Locate the cell with the specified text and output its [X, Y] center coordinate. 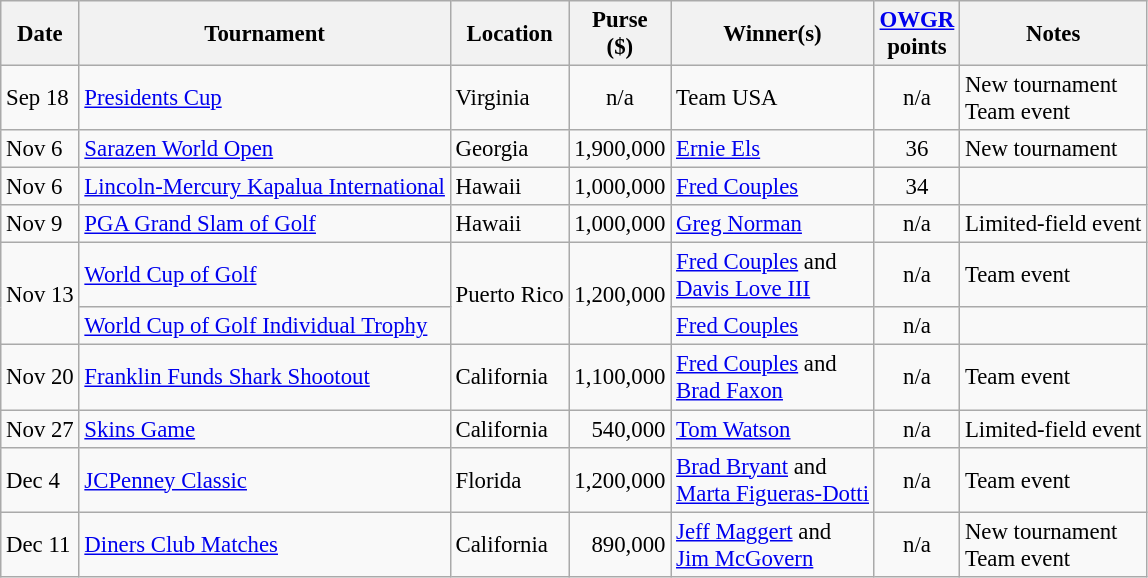
Team USA [773, 98]
Fred Couples and Davis Love III [773, 276]
Georgia [510, 149]
Diners Club Matches [264, 544]
Florida [510, 480]
Winner(s) [773, 34]
1,100,000 [620, 378]
Sep 18 [40, 98]
World Cup of Golf Individual Trophy [264, 327]
OWGRpoints [916, 34]
Virginia [510, 98]
Lincoln-Mercury Kapalua International [264, 187]
Sarazen World Open [264, 149]
Dec 4 [40, 480]
Jeff Maggert and Jim McGovern [773, 544]
Fred Couples and Brad Faxon [773, 378]
34 [916, 187]
JCPenney Classic [264, 480]
540,000 [620, 429]
Skins Game [264, 429]
Purse($) [620, 34]
Nov 13 [40, 294]
Franklin Funds Shark Shootout [264, 378]
Dec 11 [40, 544]
Greg Norman [773, 224]
Notes [1054, 34]
Date [40, 34]
Nov 27 [40, 429]
World Cup of Golf [264, 276]
Tom Watson [773, 429]
36 [916, 149]
Puerto Rico [510, 294]
Nov 9 [40, 224]
PGA Grand Slam of Golf [264, 224]
Brad Bryant and Marta Figueras-Dotti [773, 480]
890,000 [620, 544]
1,900,000 [620, 149]
Location [510, 34]
Nov 20 [40, 378]
Tournament [264, 34]
New tournament [1054, 149]
Presidents Cup [264, 98]
Ernie Els [773, 149]
